Scan for the cell matching the given text and deliver its [x, y] coordinate at center. 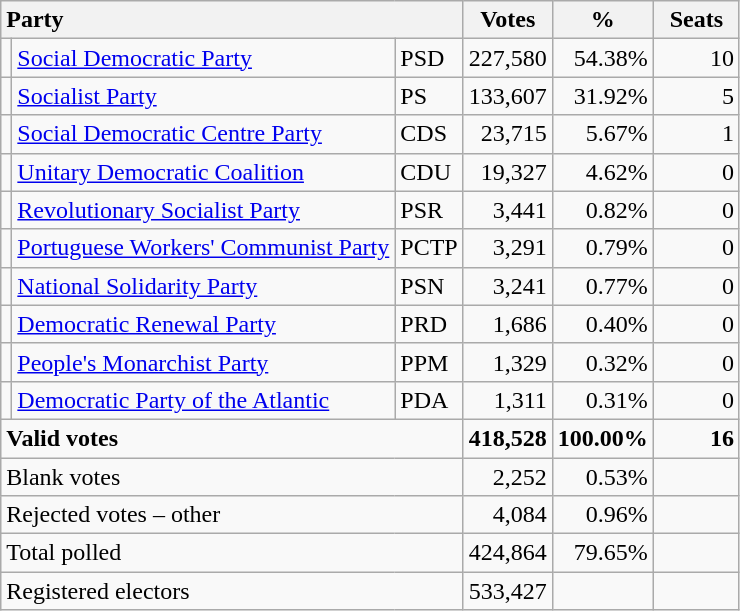
Votes [508, 20]
Total polled [232, 553]
1 [696, 134]
People's Monarchist Party [204, 362]
Valid votes [232, 438]
Blank votes [232, 477]
CDU [429, 172]
0.32% [602, 362]
1,686 [508, 324]
Social Democratic Centre Party [204, 134]
PSD [429, 58]
0.53% [602, 477]
3,241 [508, 286]
3,441 [508, 210]
5.67% [602, 134]
PSN [429, 286]
1,329 [508, 362]
19,327 [508, 172]
0.40% [602, 324]
227,580 [508, 58]
418,528 [508, 438]
79.65% [602, 553]
100.00% [602, 438]
1,311 [508, 400]
Social Democratic Party [204, 58]
Seats [696, 20]
0.79% [602, 248]
Socialist Party [204, 96]
Revolutionary Socialist Party [204, 210]
PDA [429, 400]
3,291 [508, 248]
PPM [429, 362]
424,864 [508, 553]
4.62% [602, 172]
4,084 [508, 515]
10 [696, 58]
16 [696, 438]
133,607 [508, 96]
0.77% [602, 286]
0.96% [602, 515]
% [602, 20]
PCTP [429, 248]
Unitary Democratic Coalition [204, 172]
31.92% [602, 96]
National Solidarity Party [204, 286]
PSR [429, 210]
Rejected votes – other [232, 515]
Democratic Party of the Atlantic [204, 400]
Portuguese Workers' Communist Party [204, 248]
Democratic Renewal Party [204, 324]
54.38% [602, 58]
0.82% [602, 210]
Registered electors [232, 591]
CDS [429, 134]
0.31% [602, 400]
5 [696, 96]
23,715 [508, 134]
PS [429, 96]
PRD [429, 324]
Party [232, 20]
2,252 [508, 477]
533,427 [508, 591]
